Capture the cell that displays the provided text and extract its [x, y] central coordinate. 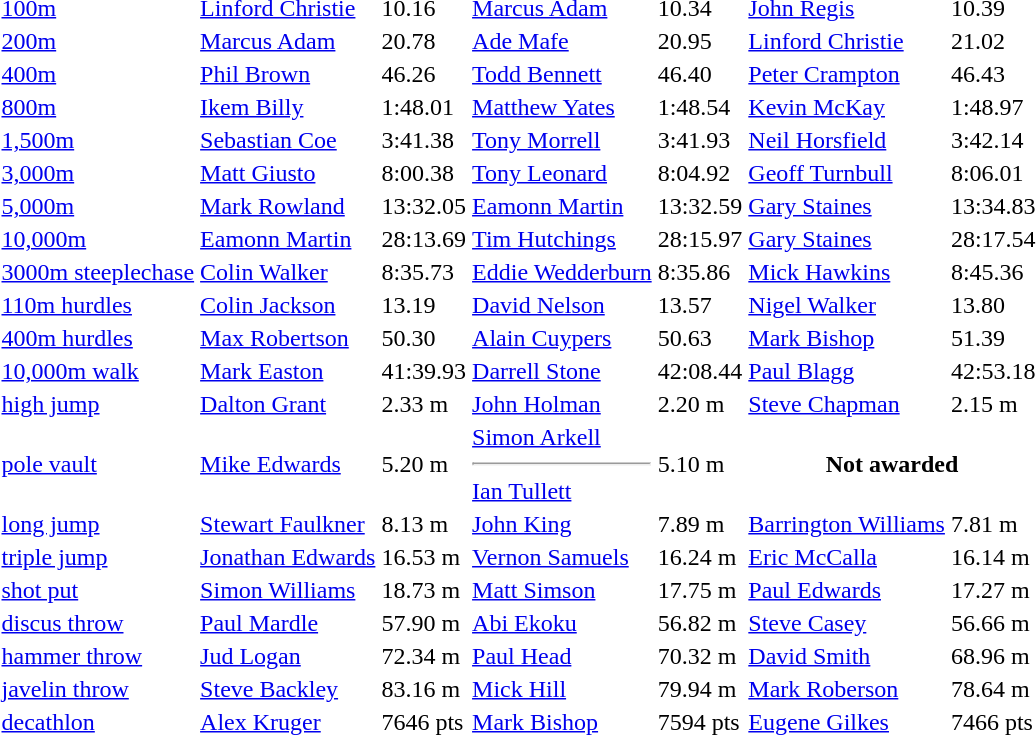
5,000m [98, 206]
Barrington Williams [847, 524]
Tony Leonard [562, 173]
13:32.59 [700, 206]
Simon Williams [288, 590]
400m [98, 74]
20.78 [424, 41]
Mike Edwards [288, 464]
13.19 [424, 305]
17.75 m [700, 590]
triple jump [98, 557]
Paul Mardle [288, 623]
Todd Bennett [562, 74]
3:41.93 [700, 140]
Colin Jackson [288, 305]
13:32.05 [424, 206]
3,000m [98, 173]
Paul Head [562, 656]
8:35.73 [424, 272]
16.24 m [700, 557]
5.20 m [424, 464]
10,000m walk [98, 371]
Colin Walker [288, 272]
John Holman [562, 404]
42:08.44 [700, 371]
28:15.97 [700, 239]
20.95 [700, 41]
Marcus Adam [288, 41]
Matthew Yates [562, 107]
Mick Hill [562, 689]
46.40 [700, 74]
28:13.69 [424, 239]
Mark Roberson [847, 689]
Abi Ekoku [562, 623]
Paul Blagg [847, 371]
Phil Brown [288, 74]
1,500m [98, 140]
400m hurdles [98, 338]
hammer throw [98, 656]
long jump [98, 524]
83.16 m [424, 689]
Ikem Billy [288, 107]
Stewart Faulkner [288, 524]
5.10 m [700, 464]
110m hurdles [98, 305]
John King [562, 524]
Tony Morrell [562, 140]
David Smith [847, 656]
800m [98, 107]
Linford Christie [847, 41]
Max Robertson [288, 338]
Alain Cuypers [562, 338]
3000m steeplechase [98, 272]
79.94 m [700, 689]
Simon ArkellIan Tullett [562, 464]
javelin throw [98, 689]
46.26 [424, 74]
200m [98, 41]
Paul Edwards [847, 590]
56.82 m [700, 623]
Neil Horsfield [847, 140]
Steve Casey [847, 623]
Kevin McKay [847, 107]
50.30 [424, 338]
Matt Giusto [288, 173]
1:48.01 [424, 107]
3:41.38 [424, 140]
70.32 m [700, 656]
Vernon Samuels [562, 557]
Mick Hawkins [847, 272]
Tim Hutchings [562, 239]
13.57 [700, 305]
8:00.38 [424, 173]
David Nelson [562, 305]
discus throw [98, 623]
57.90 m [424, 623]
Jud Logan [288, 656]
Peter Crampton [847, 74]
72.34 m [424, 656]
Eric McCalla [847, 557]
2.20 m [700, 404]
50.63 [700, 338]
pole vault [98, 464]
high jump [98, 404]
Geoff Turnbull [847, 173]
1:48.54 [700, 107]
Eddie Wedderburn [562, 272]
7.89 m [700, 524]
Steve Chapman [847, 404]
Sebastian Coe [288, 140]
shot put [98, 590]
8.13 m [424, 524]
Jonathan Edwards [288, 557]
8:35.86 [700, 272]
Nigel Walker [847, 305]
Mark Bishop [847, 338]
2.33 m [424, 404]
Ade Mafe [562, 41]
Mark Easton [288, 371]
Mark Rowland [288, 206]
Matt Simson [562, 590]
Darrell Stone [562, 371]
18.73 m [424, 590]
10,000m [98, 239]
Dalton Grant [288, 404]
16.53 m [424, 557]
8:04.92 [700, 173]
41:39.93 [424, 371]
Steve Backley [288, 689]
